Extract the [X, Y] coordinate from the center of the cell holding the provided text.  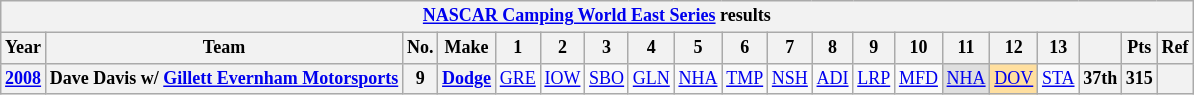
11 [966, 48]
SBO [607, 78]
ADI [832, 78]
7 [790, 48]
Dave Davis w/ Gillett Evernham Motorsports [224, 78]
4 [651, 48]
2 [562, 48]
1 [518, 48]
2008 [24, 78]
Ref [1175, 48]
MFD [919, 78]
Team [224, 48]
STA [1058, 78]
DOV [1014, 78]
Dodge [467, 78]
TMP [745, 78]
NASCAR Camping World East Series results [597, 16]
LRP [874, 78]
5 [698, 48]
No. [420, 48]
6 [745, 48]
8 [832, 48]
315 [1140, 78]
NSH [790, 78]
GRE [518, 78]
12 [1014, 48]
Year [24, 48]
Pts [1140, 48]
13 [1058, 48]
IOW [562, 78]
37th [1100, 78]
GLN [651, 78]
Make [467, 48]
3 [607, 48]
10 [919, 48]
